Provide the (x, y) coordinate of the cell's center where the given text is located.  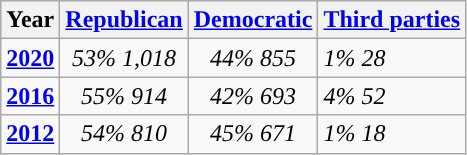
55% 914 (124, 96)
2012 (30, 134)
53% 1,018 (124, 58)
1% 28 (392, 58)
4% 52 (392, 96)
1% 18 (392, 134)
45% 671 (253, 134)
Republican (124, 20)
2020 (30, 58)
54% 810 (124, 134)
Democratic (253, 20)
2016 (30, 96)
Third parties (392, 20)
Year (30, 20)
42% 693 (253, 96)
44% 855 (253, 58)
